Locate the cell with the specified text and output its [x, y] center coordinate. 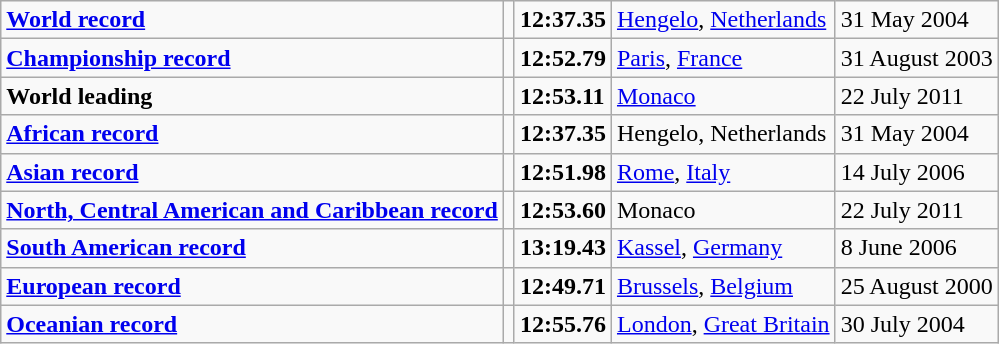
14 July 2006 [916, 172]
South American record [252, 248]
8 June 2006 [916, 248]
12:49.71 [562, 286]
Oceanian record [252, 324]
Championship record [252, 58]
13:19.43 [562, 248]
World leading [252, 96]
12:51.98 [562, 172]
31 August 2003 [916, 58]
12:53.11 [562, 96]
London, Great Britain [723, 324]
Kassel, Germany [723, 248]
25 August 2000 [916, 286]
European record [252, 286]
World record [252, 20]
30 July 2004 [916, 324]
12:53.60 [562, 210]
Paris, France [723, 58]
Brussels, Belgium [723, 286]
12:52.79 [562, 58]
Asian record [252, 172]
North, Central American and Caribbean record [252, 210]
Rome, Italy [723, 172]
12:55.76 [562, 324]
African record [252, 134]
